Output the (x, y) coordinate of the center of the cell containing the given text.  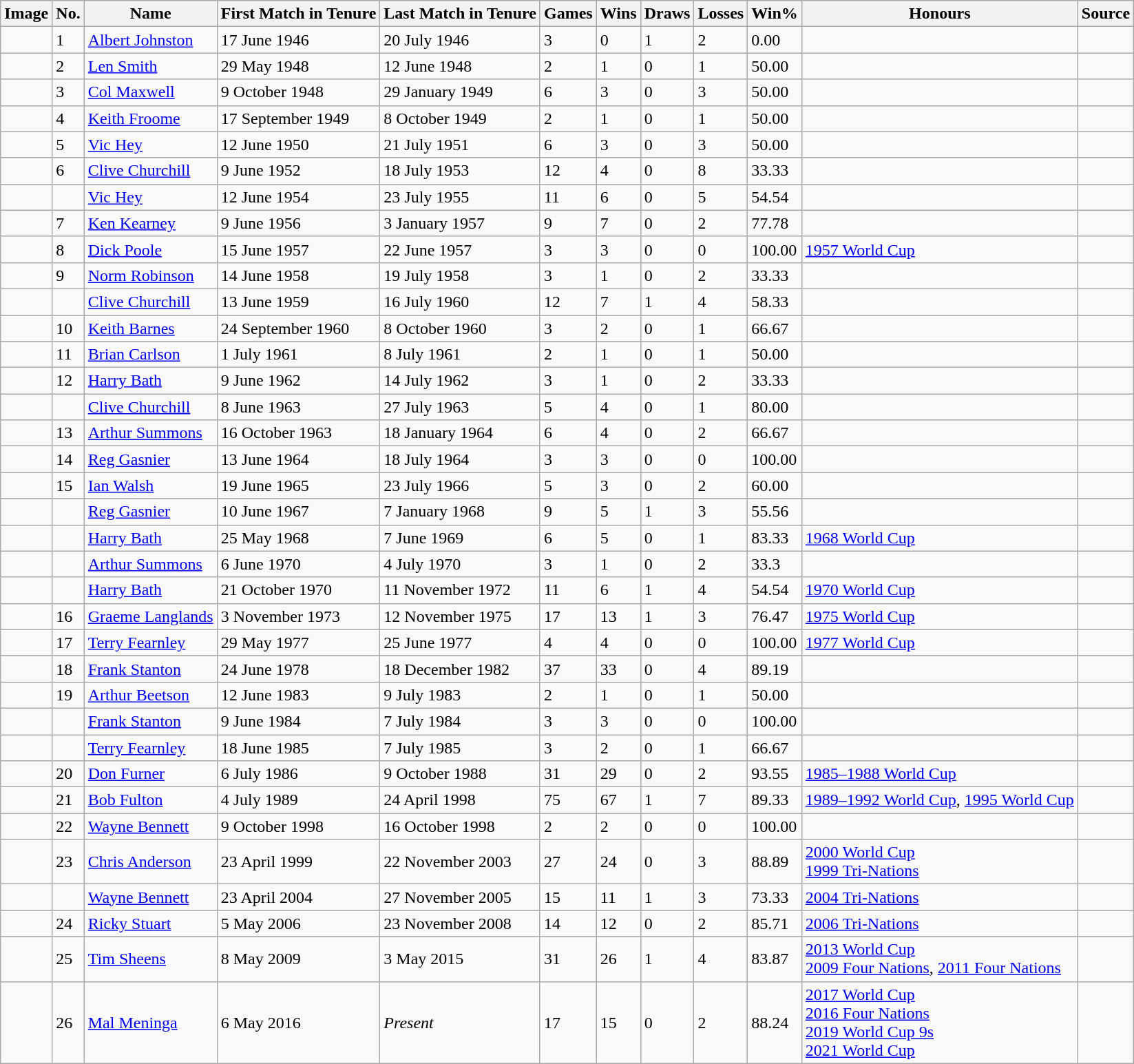
No. (68, 14)
73.33 (775, 897)
27 (568, 862)
Image (26, 14)
1977 World Cup (939, 643)
18 July 1953 (460, 171)
Win% (775, 14)
8 June 1963 (299, 407)
11 November 1972 (460, 590)
20 July 1946 (460, 40)
Norm Robinson (150, 275)
9 June 1984 (299, 721)
Ian Walsh (150, 486)
Ken Kearney (150, 223)
27 November 2005 (460, 897)
4 July 1970 (460, 564)
8 May 2009 (299, 959)
Mal Meninga (150, 1022)
19 (68, 695)
9 October 1948 (299, 92)
1985–1988 World Cup (939, 774)
Tim Sheens (150, 959)
Name (150, 14)
89.19 (775, 669)
Albert Johnston (150, 40)
10 (68, 328)
17 September 1949 (299, 118)
12 June 1954 (299, 197)
1 July 1961 (299, 355)
6 June 1970 (299, 564)
12 June 1983 (299, 695)
29 May 1977 (299, 643)
18 January 1964 (460, 433)
29 (618, 774)
24 June 1978 (299, 669)
33.3 (775, 564)
16 July 1960 (460, 302)
Present (460, 1022)
80.00 (775, 407)
Honours (939, 14)
18 July 1964 (460, 459)
Ricky Stuart (150, 924)
23 April 1999 (299, 862)
Bob Fulton (150, 800)
89.33 (775, 800)
18 December 1982 (460, 669)
2006 Tri-Nations (939, 924)
Games (568, 14)
19 July 1958 (460, 275)
10 June 1967 (299, 512)
16 October 1963 (299, 433)
12 November 1975 (460, 616)
Keith Froome (150, 118)
24 September 1960 (299, 328)
23 July 1955 (460, 197)
21 (68, 800)
19 June 1965 (299, 486)
88.89 (775, 862)
55.56 (775, 512)
3 May 2015 (460, 959)
14 June 1958 (299, 275)
0.00 (775, 40)
22 June 1957 (460, 249)
Brian Carlson (150, 355)
12 June 1948 (460, 66)
Losses (721, 14)
2004 Tri-Nations (939, 897)
7 June 1969 (460, 538)
2017 World Cup2016 Four Nations2019 World Cup 9s2021 World Cup (939, 1022)
3 November 1973 (299, 616)
18 (68, 669)
23 April 2004 (299, 897)
2000 World Cup1999 Tri-Nations (939, 862)
21 July 1951 (460, 145)
27 July 1963 (460, 407)
77.78 (775, 223)
6 July 1986 (299, 774)
75 (568, 800)
8 October 1949 (460, 118)
1975 World Cup (939, 616)
Col Maxwell (150, 92)
76.47 (775, 616)
67 (618, 800)
6 May 2016 (299, 1022)
18 June 1985 (299, 747)
1989–1992 World Cup, 1995 World Cup (939, 800)
29 January 1949 (460, 92)
37 (568, 669)
9 June 1956 (299, 223)
Dick Poole (150, 249)
60.00 (775, 486)
Don Furner (150, 774)
23 (68, 862)
16 (68, 616)
83.87 (775, 959)
9 June 1962 (299, 381)
5 May 2006 (299, 924)
83.33 (775, 538)
22 November 2003 (460, 862)
1968 World Cup (939, 538)
17 June 1946 (299, 40)
7 January 1968 (460, 512)
Len Smith (150, 66)
25 June 1977 (460, 643)
22 (68, 826)
15 June 1957 (299, 249)
4 July 1989 (299, 800)
93.55 (775, 774)
Last Match in Tenure (460, 14)
23 July 1966 (460, 486)
9 June 1952 (299, 171)
9 October 1988 (460, 774)
58.33 (775, 302)
13 June 1959 (299, 302)
23 November 2008 (460, 924)
First Match in Tenure (299, 14)
7 July 1984 (460, 721)
7 July 1985 (460, 747)
2013 World Cup2009 Four Nations, 2011 Four Nations (939, 959)
25 May 1968 (299, 538)
33 (618, 669)
9 July 1983 (460, 695)
88.24 (775, 1022)
3 January 1957 (460, 223)
21 October 1970 (299, 590)
85.71 (775, 924)
12 June 1950 (299, 145)
9 October 1998 (299, 826)
1957 World Cup (939, 249)
8 July 1961 (460, 355)
24 April 1998 (460, 800)
Source (1106, 14)
Wins (618, 14)
14 July 1962 (460, 381)
16 October 1998 (460, 826)
Draws (667, 14)
Arthur Beetson (150, 695)
Keith Barnes (150, 328)
13 June 1964 (299, 459)
Chris Anderson (150, 862)
25 (68, 959)
8 October 1960 (460, 328)
29 May 1948 (299, 66)
Graeme Langlands (150, 616)
20 (68, 774)
1970 World Cup (939, 590)
